Detect which cell encompasses the target text, then output its (X, Y) center coordinate. 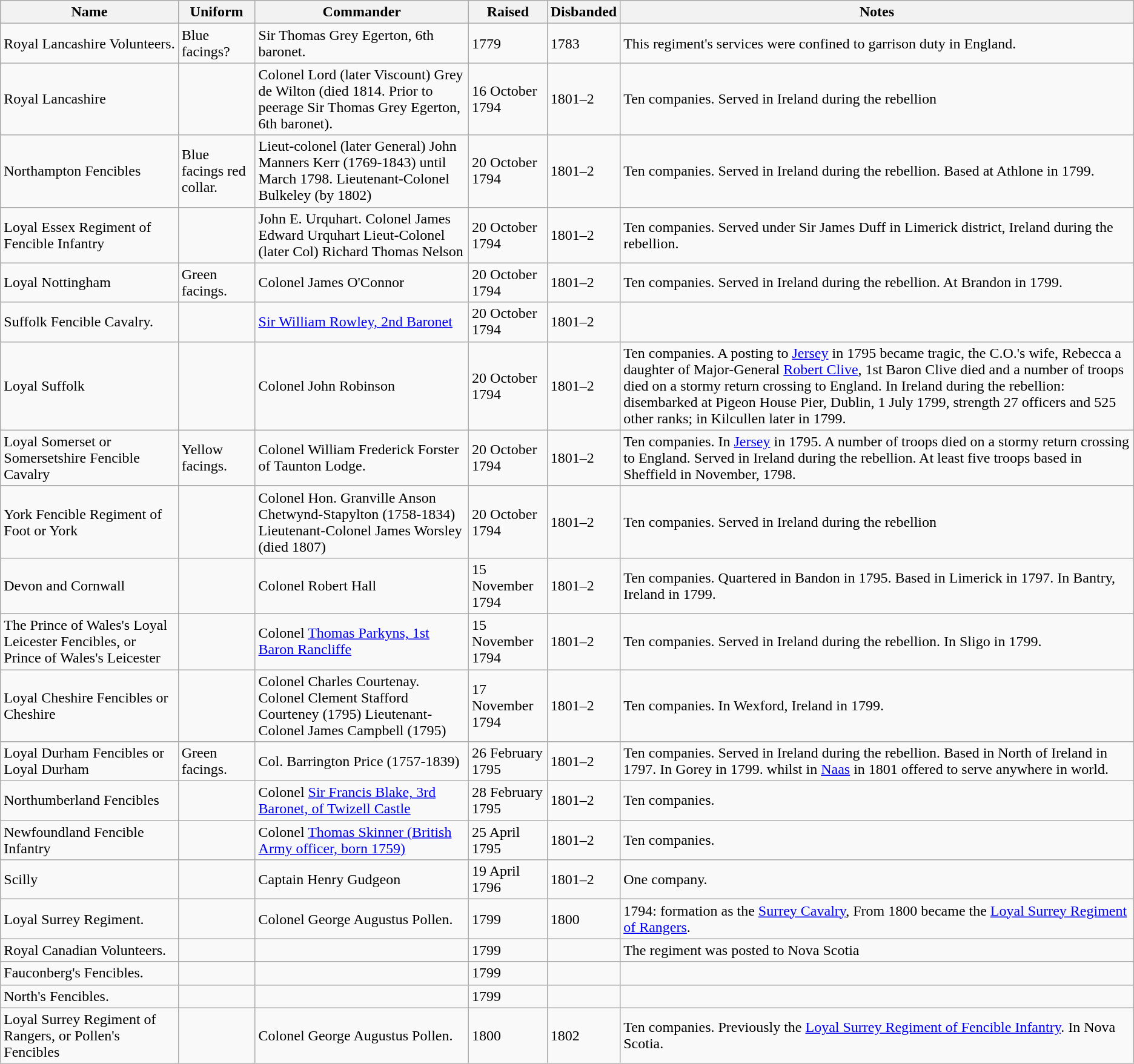
Royal Canadian Volunteers. (90, 950)
1783 (583, 44)
Colonel Charles Courtenay. Colonel Clement Stafford Courteney (1795) Lieutenant-Colonel James Campbell (1795) (362, 706)
Colonel Thomas Skinner (British Army officer, born 1759) (362, 841)
Name (90, 12)
Loyal Nottingham (90, 282)
Lieut-colonel (later General) John Manners Kerr (1769-1843) until March 1798. Lieutenant-Colonel Bulkeley (by 1802) (362, 171)
One company. (877, 879)
Loyal Suffolk (90, 386)
Ten companies. Served in Ireland during the rebellion. Based at Athlone in 1799. (877, 171)
28 February 1795 (508, 801)
Loyal Surrey Regiment. (90, 919)
Sir Thomas Grey Egerton, 6th baronet. (362, 44)
Suffolk Fencible Cavalry. (90, 322)
Fauconberg's Fencibles. (90, 973)
26 February 1795 (508, 762)
1779 (508, 44)
Ten companies. In Wexford, Ireland in 1799. (877, 706)
Loyal Durham Fencibles or Loyal Durham (90, 762)
York Fencible Regiment of Foot or York (90, 522)
25 April 1795 (508, 841)
John E. Urquhart. Colonel James Edward Urquhart Lieut-Colonel (later Col) Richard Thomas Nelson (362, 235)
17 November 1794 (508, 706)
Blue facings red collar. (217, 171)
Colonel Lord (later Viscount) Grey de Wilton (died 1814. Prior to peerage Sir Thomas Grey Egerton, 6th baronet). (362, 99)
Colonel William Frederick Forster of Taunton Lodge. (362, 458)
1802 (583, 1036)
Loyal Cheshire Fencibles or Cheshire (90, 706)
Ten companies. Previously the Loyal Surrey Regiment of Fencible Infantry. In Nova Scotia. (877, 1036)
Disbanded (583, 12)
Colonel James O'Connor (362, 282)
Ten companies. Quartered in Bandon in 1795. Based in Limerick in 1797. In Bantry, Ireland in 1799. (877, 586)
Raised (508, 12)
Ten companies. Served in Ireland during the rebellion. At Brandon in 1799. (877, 282)
Yellow facings. (217, 458)
Royal Lancashire Volunteers. (90, 44)
Ten companies. Served in Ireland during the rebellion. In Sligo in 1799. (877, 641)
North's Fencibles. (90, 996)
Sir William Rowley, 2nd Baronet (362, 322)
1794: formation as the Surrey Cavalry, From 1800 became the Loyal Surrey Regiment of Rangers. (877, 919)
The Prince of Wales's Loyal Leicester Fencibles, or Prince of Wales's Leicester (90, 641)
This regiment's services were confined to garrison duty in England. (877, 44)
Northumberland Fencibles (90, 801)
Uniform (217, 12)
Captain Henry Gudgeon (362, 879)
Loyal Essex Regiment of Fencible Infantry (90, 235)
Col. Barrington Price (1757-1839) (362, 762)
Royal Lancashire (90, 99)
Colonel Hon. Granville Anson Chetwynd-Stapylton (1758-1834) Lieutenant-Colonel James Worsley (died 1807) (362, 522)
Loyal Surrey Regiment of Rangers, or Pollen's Fencibles (90, 1036)
Devon and Cornwall (90, 586)
Commander (362, 12)
Notes (877, 12)
Scilly (90, 879)
Northampton Fencibles (90, 171)
The regiment was posted to Nova Scotia (877, 950)
Blue facings? (217, 44)
16 October 1794 (508, 99)
Newfoundland Fencible Infantry (90, 841)
Colonel Sir Francis Blake, 3rd Baronet, of Twizell Castle (362, 801)
Loyal Somerset or Somersetshire Fencible Cavalry (90, 458)
Ten companies. Served under Sir James Duff in Limerick district, Ireland during the rebellion. (877, 235)
Colonel Robert Hall (362, 586)
Colonel John Robinson (362, 386)
19 April 1796 (508, 879)
Colonel Thomas Parkyns, 1st Baron Rancliffe (362, 641)
